For the text-containing cell, return its midpoint in (x, y) coordinate format. 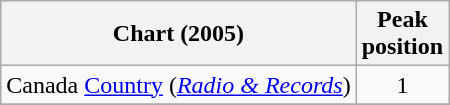
Chart (2005) (178, 34)
Canada Country (Radio & Records) (178, 85)
1 (402, 85)
Peakposition (402, 34)
